Provide the [x, y] coordinate of the cell's center where the given text is located.  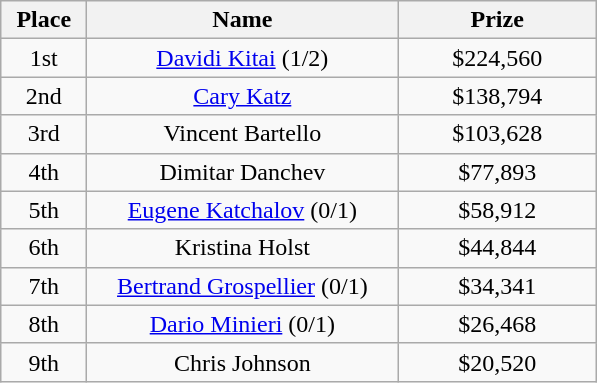
Vincent Bartello [242, 134]
2nd [44, 96]
Eugene Katchalov (0/1) [242, 210]
$58,912 [498, 210]
7th [44, 286]
5th [44, 210]
$44,844 [498, 248]
1st [44, 58]
Prize [498, 20]
6th [44, 248]
Davidi Kitai (1/2) [242, 58]
Dimitar Danchev [242, 172]
$138,794 [498, 96]
9th [44, 362]
$224,560 [498, 58]
Place [44, 20]
$77,893 [498, 172]
3rd [44, 134]
Bertrand Grospellier (0/1) [242, 286]
$34,341 [498, 286]
Kristina Holst [242, 248]
Cary Katz [242, 96]
Chris Johnson [242, 362]
$20,520 [498, 362]
$103,628 [498, 134]
Name [242, 20]
8th [44, 324]
$26,468 [498, 324]
4th [44, 172]
Dario Minieri (0/1) [242, 324]
